Extract the [x, y] coordinate from the center of the cell holding the provided text.  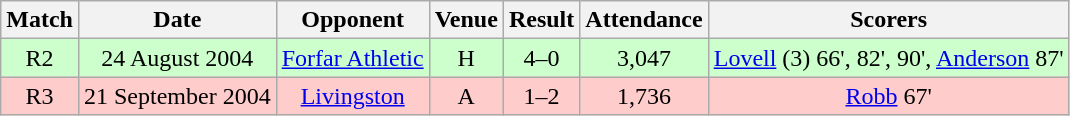
A [466, 96]
H [466, 58]
Forfar Athletic [352, 58]
Robb 67' [888, 96]
Opponent [352, 20]
Scorers [888, 20]
Result [541, 20]
Lovell (3) 66', 82', 90', Anderson 87' [888, 58]
R3 [40, 96]
3,047 [644, 58]
Attendance [644, 20]
Venue [466, 20]
1,736 [644, 96]
Livingston [352, 96]
4–0 [541, 58]
24 August 2004 [177, 58]
21 September 2004 [177, 96]
Date [177, 20]
Match [40, 20]
R2 [40, 58]
1–2 [541, 96]
